For the text-containing cell, return its midpoint in (X, Y) coordinate format. 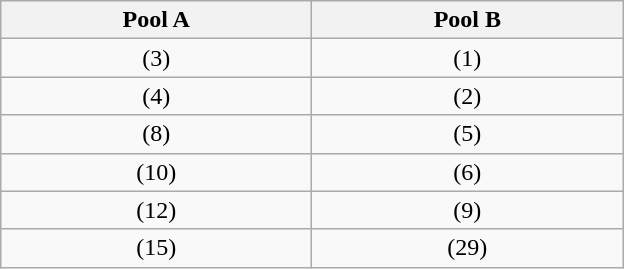
Pool B (468, 20)
(5) (468, 134)
(15) (156, 248)
(4) (156, 96)
(2) (468, 96)
(1) (468, 58)
(6) (468, 172)
(3) (156, 58)
(29) (468, 248)
Pool A (156, 20)
(9) (468, 210)
(10) (156, 172)
(8) (156, 134)
(12) (156, 210)
